Search for the cell housing the specified text and yield its [x, y] center coordinate. 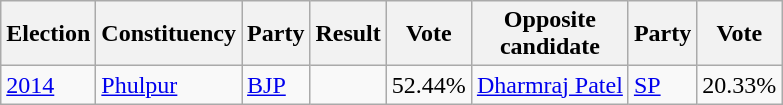
SP [662, 85]
Result [348, 34]
20.33% [740, 85]
Election [48, 34]
52.44% [428, 85]
Constituency [169, 34]
Oppositecandidate [550, 34]
Phulpur [169, 85]
2014 [48, 85]
Dharmraj Patel [550, 85]
BJP [276, 85]
